Capture the cell that displays the provided text and extract its (x, y) central coordinate. 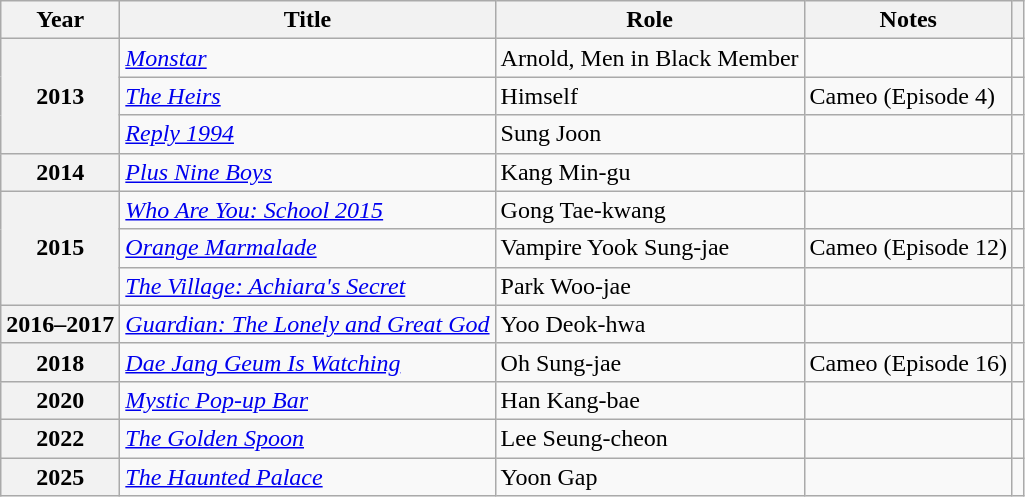
Kang Min-gu (650, 172)
Himself (650, 96)
Dae Jang Geum Is Watching (308, 362)
Orange Marmalade (308, 248)
The Haunted Palace (308, 477)
The Village: Achiara's Secret (308, 286)
Year (60, 20)
Cameo (Episode 12) (908, 248)
Who Are You: School 2015 (308, 210)
2014 (60, 172)
Arnold, Men in Black Member (650, 58)
Guardian: The Lonely and Great God (308, 324)
2013 (60, 96)
2020 (60, 400)
Yoo Deok-hwa (650, 324)
Park Woo-jae (650, 286)
Role (650, 20)
2015 (60, 248)
Reply 1994 (308, 134)
Title (308, 20)
2025 (60, 477)
The Heirs (308, 96)
Gong Tae-kwang (650, 210)
Oh Sung-jae (650, 362)
Han Kang-bae (650, 400)
Notes (908, 20)
Lee Seung-cheon (650, 438)
Plus Nine Boys (308, 172)
Monstar (308, 58)
Cameo (Episode 16) (908, 362)
Mystic Pop-up Bar (308, 400)
2016–2017 (60, 324)
The Golden Spoon (308, 438)
Vampire Yook Sung-jae (650, 248)
Cameo (Episode 4) (908, 96)
Yoon Gap (650, 477)
2018 (60, 362)
Sung Joon (650, 134)
2022 (60, 438)
